Locate the cell with the specified text and output its [X, Y] center coordinate. 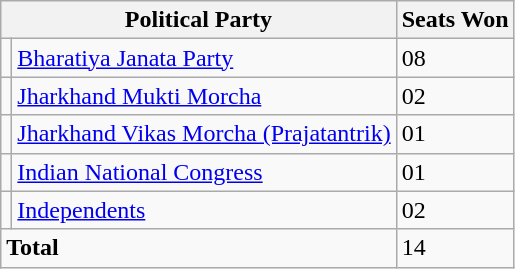
Independents [204, 210]
08 [455, 58]
14 [455, 248]
Bharatiya Janata Party [204, 58]
Jharkhand Mukti Morcha [204, 96]
Indian National Congress [204, 172]
Total [198, 248]
Political Party [198, 20]
Jharkhand Vikas Morcha (Prajatantrik) [204, 134]
Seats Won [455, 20]
